Identify which cell holds the provided text, then report its (X, Y) central coordinate. 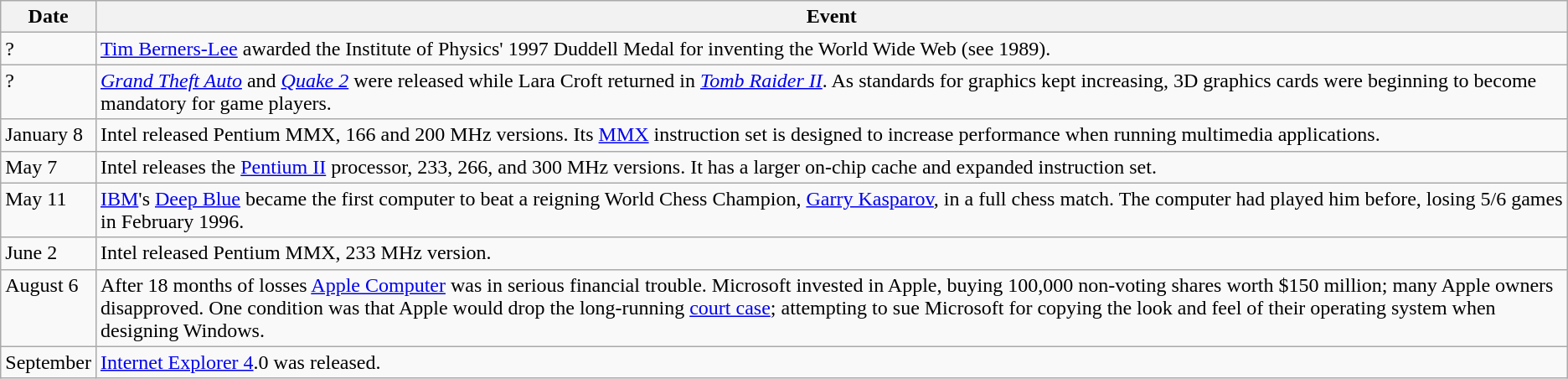
August 6 (49, 308)
Tim Berners-Lee awarded the Institute of Physics' 1997 Duddell Medal for inventing the World Wide Web (see 1989). (831, 49)
January 8 (49, 135)
Event (831, 17)
September (49, 362)
Intel releases the Pentium II processor, 233, 266, and 300 MHz versions. It has a larger on-chip cache and expanded instruction set. (831, 167)
May 11 (49, 210)
Date (49, 17)
June 2 (49, 253)
May 7 (49, 167)
Internet Explorer 4.0 was released. (831, 362)
Intel released Pentium MMX, 233 MHz version. (831, 253)
